From the cell containing the given text, extract its center point as [X, Y] coordinate. 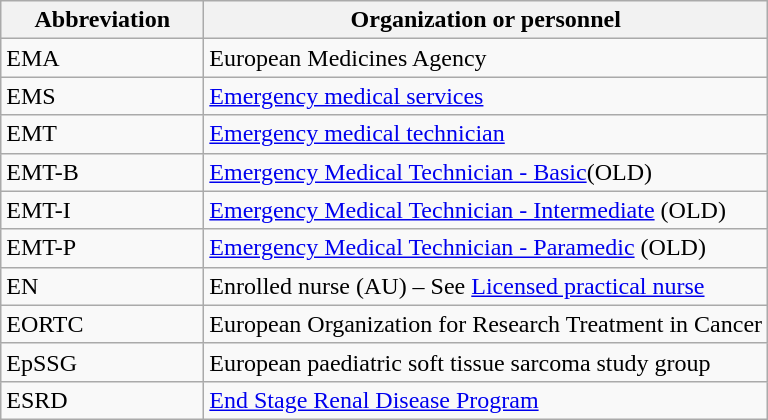
EMA [102, 58]
European paediatric soft tissue sarcoma study group [486, 362]
EMT [102, 134]
EORTC [102, 324]
EpSSG [102, 362]
ESRD [102, 400]
Emergency Medical Technician - Paramedic (OLD) [486, 248]
EMT-P [102, 248]
European Organization for Research Treatment in Cancer [486, 324]
EMT-B [102, 172]
EMT-I [102, 210]
Emergency Medical Technician - Basic(OLD) [486, 172]
Enrolled nurse (AU) – See Licensed practical nurse [486, 286]
Emergency medical technician [486, 134]
Organization or personnel [486, 20]
EN [102, 286]
Emergency medical services [486, 96]
EMS [102, 96]
Abbreviation [102, 20]
End Stage Renal Disease Program [486, 400]
European Medicines Agency [486, 58]
Emergency Medical Technician - Intermediate (OLD) [486, 210]
